Detect which cell encompasses the target text, then output its [x, y] center coordinate. 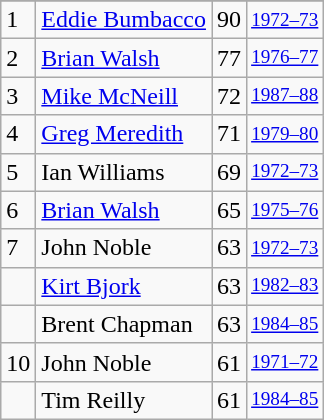
90 [230, 20]
5 [18, 172]
69 [230, 172]
Ian Williams [124, 172]
1976–77 [285, 58]
6 [18, 210]
3 [18, 96]
1982–83 [285, 286]
1975–76 [285, 210]
Kirt Bjork [124, 286]
7 [18, 248]
Greg Meredith [124, 134]
Brent Chapman [124, 324]
65 [230, 210]
71 [230, 134]
Mike McNeill [124, 96]
2 [18, 58]
10 [18, 362]
1979–80 [285, 134]
72 [230, 96]
4 [18, 134]
Eddie Bumbacco [124, 20]
1987–88 [285, 96]
1971–72 [285, 362]
1 [18, 20]
77 [230, 58]
Tim Reilly [124, 400]
